Return (X, Y) of the center of cell containing provided text 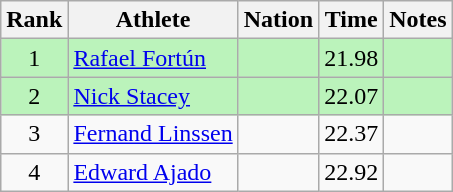
4 (34, 172)
Fernand Linssen (153, 134)
22.92 (352, 172)
21.98 (352, 58)
Notes (418, 20)
Time (352, 20)
2 (34, 96)
3 (34, 134)
Nation (278, 20)
Nick Stacey (153, 96)
Rank (34, 20)
22.07 (352, 96)
Rafael Fortún (153, 58)
22.37 (352, 134)
Edward Ajado (153, 172)
1 (34, 58)
Athlete (153, 20)
